Output the (x, y) coordinate of the center of the cell containing the given text.  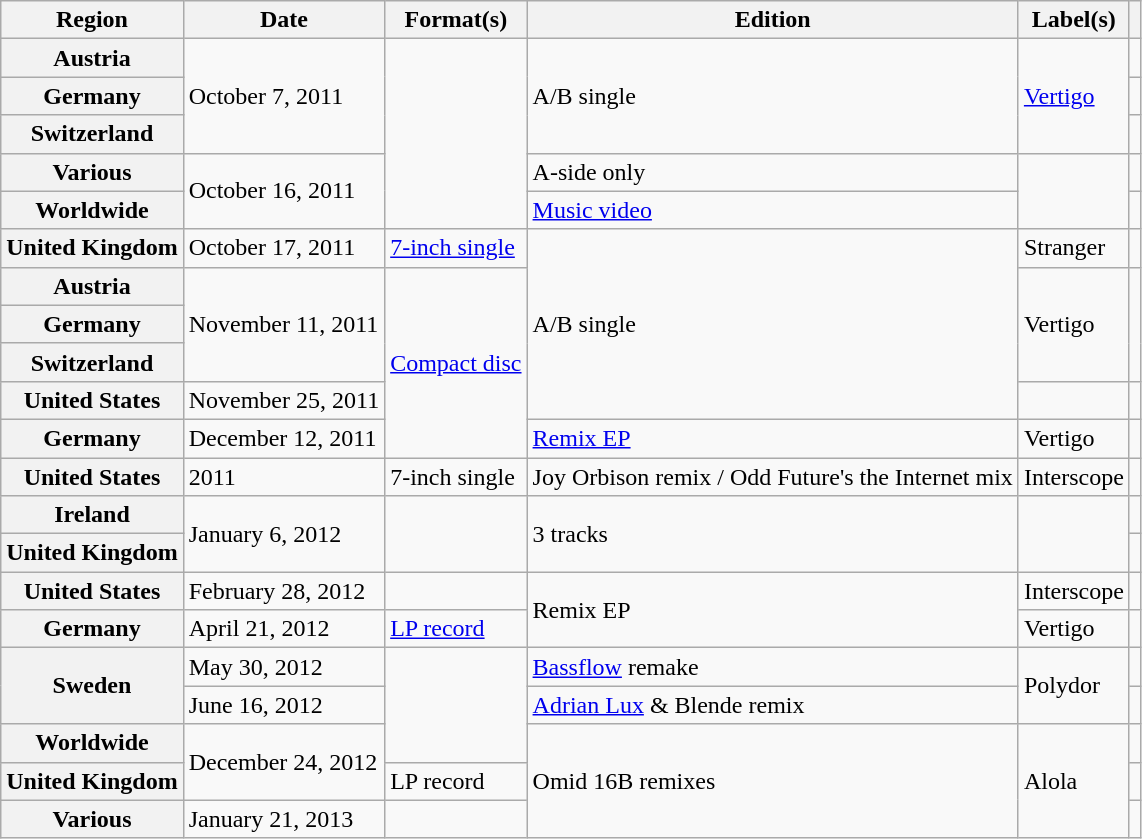
Polydor (1074, 686)
Label(s) (1074, 20)
Region (92, 20)
Bassflow remake (772, 667)
January 21, 2013 (284, 819)
January 6, 2012 (284, 534)
3 tracks (772, 534)
2011 (284, 477)
Adrian Lux & Blende remix (772, 705)
Compact disc (456, 362)
Edition (772, 20)
Sweden (92, 686)
April 21, 2012 (284, 629)
December 24, 2012 (284, 762)
November 11, 2011 (284, 324)
Date (284, 20)
October 17, 2011 (284, 248)
May 30, 2012 (284, 667)
Ireland (92, 515)
Music video (772, 210)
A-side only (772, 172)
Alola (1074, 781)
June 16, 2012 (284, 705)
October 16, 2011 (284, 191)
Format(s) (456, 20)
Joy Orbison remix / Odd Future's the Internet mix (772, 477)
February 28, 2012 (284, 591)
November 25, 2011 (284, 400)
October 7, 2011 (284, 96)
Omid 16B remixes (772, 781)
December 12, 2011 (284, 438)
Stranger (1074, 248)
